Locate the cell with the specified text and output its (x, y) center coordinate. 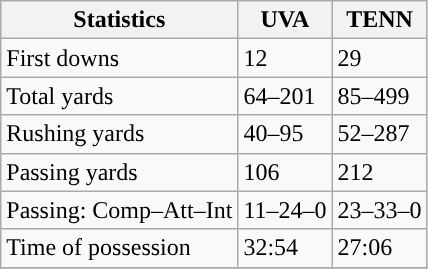
Passing yards (120, 172)
212 (380, 172)
27:06 (380, 248)
32:54 (285, 248)
Rushing yards (120, 134)
12 (285, 58)
UVA (285, 20)
52–287 (380, 134)
11–24–0 (285, 210)
85–499 (380, 96)
29 (380, 58)
Total yards (120, 96)
Statistics (120, 20)
64–201 (285, 96)
TENN (380, 20)
23–33–0 (380, 210)
Passing: Comp–Att–Int (120, 210)
First downs (120, 58)
Time of possession (120, 248)
106 (285, 172)
40–95 (285, 134)
